Determine the (x, y) coordinate at the center of the cell enclosing the given text.  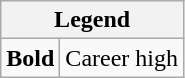
Career high (122, 58)
Bold (30, 58)
Legend (92, 20)
